Detect which cell encompasses the target text, then output its (x, y) center coordinate. 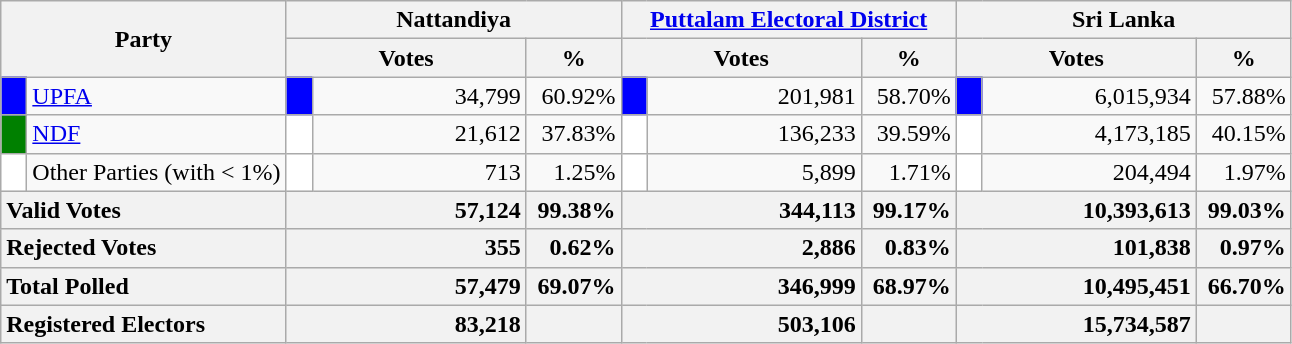
60.92% (574, 96)
10,393,613 (1076, 210)
Party (144, 39)
713 (419, 172)
68.97% (908, 286)
Puttalam Electoral District (788, 20)
1.97% (1244, 172)
Sri Lanka (1124, 20)
15,734,587 (1076, 324)
34,799 (419, 96)
83,218 (406, 324)
503,106 (741, 324)
99.17% (908, 210)
57,124 (406, 210)
10,495,451 (1076, 286)
201,981 (754, 96)
0.83% (908, 248)
6,015,934 (1089, 96)
39.59% (908, 134)
99.03% (1244, 210)
Total Polled (144, 286)
UPFA (156, 96)
204,494 (1089, 172)
66.70% (1244, 286)
Other Parties (with < 1%) (156, 172)
4,173,185 (1089, 134)
Nattandiya (454, 20)
0.62% (574, 248)
355 (406, 248)
5,899 (754, 172)
57,479 (406, 286)
58.70% (908, 96)
346,999 (741, 286)
0.97% (1244, 248)
1.25% (574, 172)
Valid Votes (144, 210)
136,233 (754, 134)
Registered Electors (144, 324)
21,612 (419, 134)
69.07% (574, 286)
344,113 (741, 210)
NDF (156, 134)
57.88% (1244, 96)
37.83% (574, 134)
40.15% (1244, 134)
1.71% (908, 172)
99.38% (574, 210)
2,886 (741, 248)
101,838 (1076, 248)
Rejected Votes (144, 248)
